Return [x, y] of the center of cell containing provided text 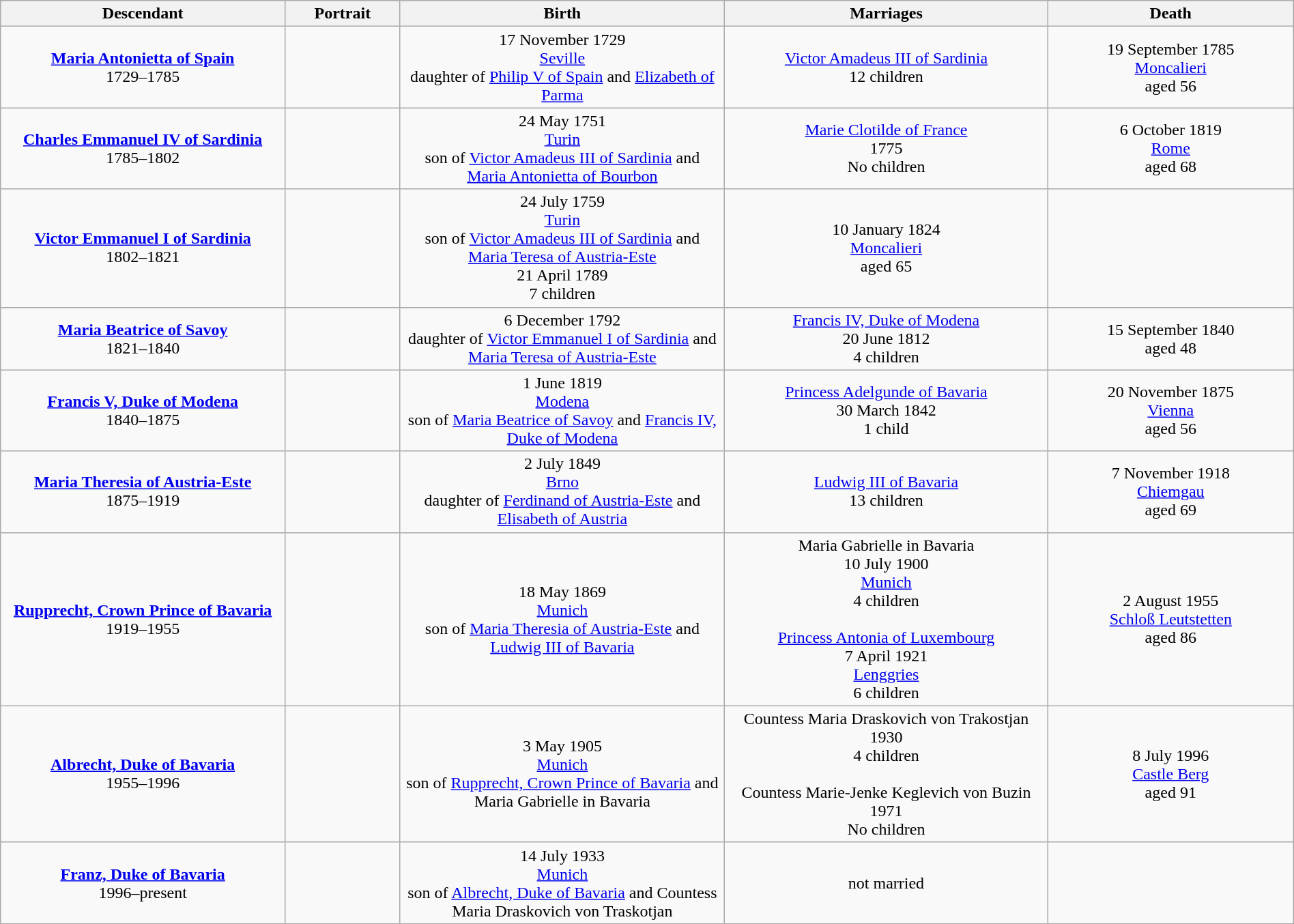
24 July 1759Turinson of Victor Amadeus III of Sardinia and Maria Teresa of Austria-Este21 April 17897 children [562, 248]
Birth [562, 14]
7 November 1918Chiemgauaged 69 [1170, 491]
14 July 1933Munichson of Albrecht, Duke of Bavaria and Countess Maria Draskovich von Traskotjan [562, 883]
6 October 1819Romeaged 68 [1170, 149]
24 May 1751Turinson of Victor Amadeus III of Sardinia and Maria Antonietta of Bourbon [562, 149]
3 May 1905Munichson of Rupprecht, Crown Prince of Bavaria and Maria Gabrielle in Bavaria [562, 774]
Ludwig III of Bavaria13 children [887, 491]
Victor Amadeus III of Sardinia12 children [887, 67]
15 September 1840aged 48 [1170, 338]
Marie Clotilde of France1775No children [887, 149]
8 July 1996Castle Bergaged 91 [1170, 774]
20 November 1875Viennaaged 56 [1170, 411]
17 November 1729Sevilledaughter of Philip V of Spain and Elizabeth of Parma [562, 67]
Death [1170, 14]
Maria Gabrielle in Bavaria10 July 1900Munich4 childrenPrincess Antonia of Luxembourg7 April 1921Lenggries6 children [887, 619]
Maria Beatrice of Savoy1821–1840 [143, 338]
1 June 1819Modenason of Maria Beatrice of Savoy and Francis IV, Duke of Modena [562, 411]
Portrait [343, 14]
Countess Maria Draskovich von Trakostjan19304 childrenCountess Marie-Jenke Keglevich von Buzin1971No children [887, 774]
not married [887, 883]
Rupprecht, Crown Prince of Bavaria1919–1955 [143, 619]
18 May 1869Munichson of Maria Theresia of Austria-Este and Ludwig III of Bavaria [562, 619]
2 July 1849Brnodaughter of Ferdinand of Austria-Este and Elisabeth of Austria [562, 491]
6 December 1792daughter of Victor Emmanuel I of Sardinia and Maria Teresa of Austria-Este [562, 338]
Victor Emmanuel I of Sardinia1802–1821 [143, 248]
10 January 1824Moncalieriaged 65 [887, 248]
Franz, Duke of Bavaria1996–present [143, 883]
Maria Theresia of Austria-Este1875–1919 [143, 491]
Princess Adelgunde of Bavaria30 March 18421 child [887, 411]
Francis IV, Duke of Modena20 June 18124 children [887, 338]
Marriages [887, 14]
19 September 1785Moncalieriaged 56 [1170, 67]
2 August 1955Schloß Leutstettenaged 86 [1170, 619]
Charles Emmanuel IV of Sardinia1785–1802 [143, 149]
Maria Antonietta of Spain1729–1785 [143, 67]
Francis V, Duke of Modena1840–1875 [143, 411]
Albrecht, Duke of Bavaria1955–1996 [143, 774]
Descendant [143, 14]
